Identify which cell holds the provided text, then report its (x, y) central coordinate. 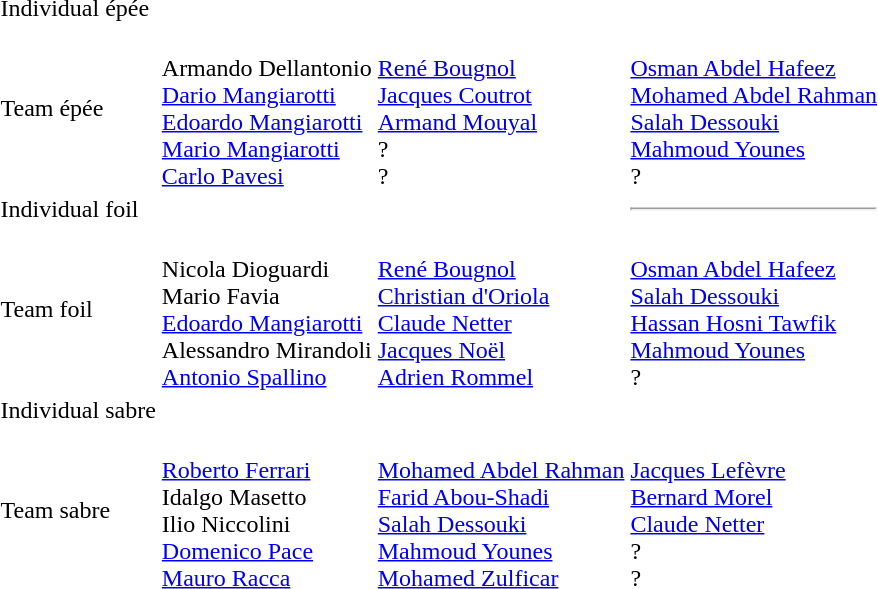
Nicola DioguardiMario FaviaEdoardo MangiarottiAlessandro MirandoliAntonio Spallino (266, 310)
Armando DellantonioDario MangiarottiEdoardo MangiarottiMario MangiarottiCarlo Pavesi (266, 108)
René BougnolJacques CoutrotArmand Mouyal?? (501, 108)
René BougnolChristian d'OriolaClaude NetterJacques NoëlAdrien Rommel (501, 310)
